From the cell containing the given text, extract its center point as (X, Y) coordinate. 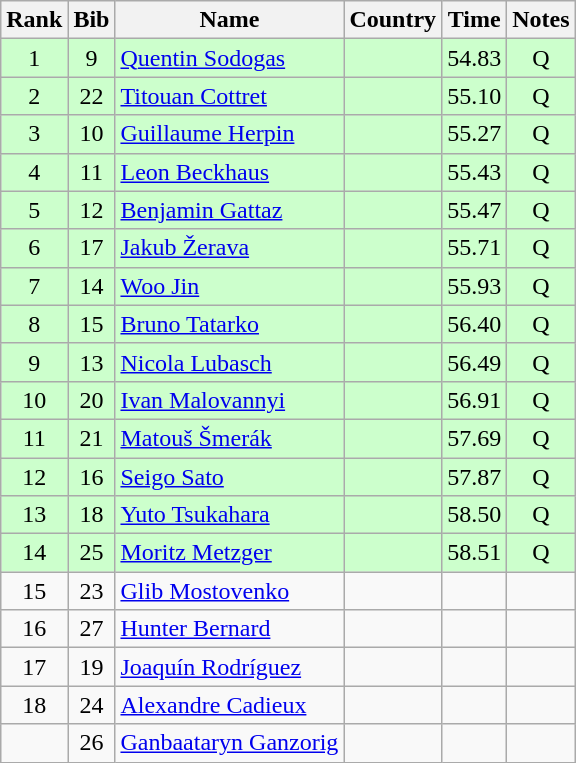
56.40 (474, 324)
Joaquín Rodríguez (230, 667)
Ivan Malovannyi (230, 400)
Ganbaataryn Ganzorig (230, 743)
57.69 (474, 438)
Bib (92, 20)
58.50 (474, 515)
Moritz Metzger (230, 553)
55.27 (474, 134)
Yuto Tsukahara (230, 515)
6 (34, 248)
3 (34, 134)
Rank (34, 20)
58.51 (474, 553)
Name (230, 20)
55.47 (474, 210)
Benjamin Gattaz (230, 210)
Titouan Cottret (230, 96)
7 (34, 286)
55.93 (474, 286)
56.91 (474, 400)
20 (92, 400)
5 (34, 210)
Leon Beckhaus (230, 172)
55.71 (474, 248)
Country (393, 20)
23 (92, 591)
Seigo Sato (230, 477)
55.10 (474, 96)
4 (34, 172)
Glib Mostovenko (230, 591)
Time (474, 20)
2 (34, 96)
54.83 (474, 58)
57.87 (474, 477)
22 (92, 96)
8 (34, 324)
24 (92, 705)
Quentin Sodogas (230, 58)
Bruno Tatarko (230, 324)
Matouš Šmerák (230, 438)
1 (34, 58)
56.49 (474, 362)
55.43 (474, 172)
19 (92, 667)
Hunter Bernard (230, 629)
Jakub Žerava (230, 248)
Woo Jin (230, 286)
21 (92, 438)
Notes (541, 20)
26 (92, 743)
25 (92, 553)
Alexandre Cadieux (230, 705)
Nicola Lubasch (230, 362)
Guillaume Herpin (230, 134)
27 (92, 629)
